Capture the cell that displays the provided text and extract its (x, y) central coordinate. 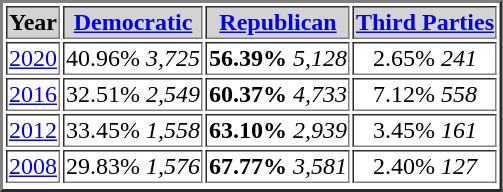
2016 (33, 94)
Republican (278, 22)
2020 (33, 58)
67.77% 3,581 (278, 166)
7.12% 558 (425, 94)
2.40% 127 (425, 166)
29.83% 1,576 (133, 166)
Democratic (133, 22)
40.96% 3,725 (133, 58)
33.45% 1,558 (133, 130)
56.39% 5,128 (278, 58)
2.65% 241 (425, 58)
2012 (33, 130)
Third Parties (425, 22)
63.10% 2,939 (278, 130)
2008 (33, 166)
Year (33, 22)
32.51% 2,549 (133, 94)
60.37% 4,733 (278, 94)
3.45% 161 (425, 130)
